Locate the cell with the specified text and output its (X, Y) center coordinate. 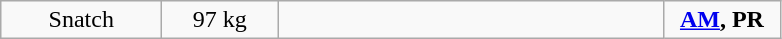
Snatch (82, 20)
97 kg (220, 20)
AM, PR (722, 20)
